Search for the cell housing the specified text and yield its (x, y) center coordinate. 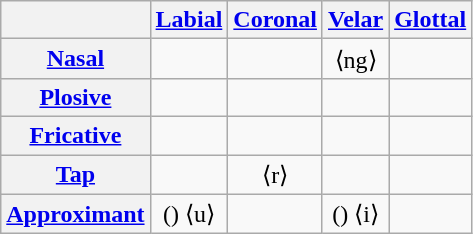
Glottal (430, 20)
() ⟨u⟩ (189, 214)
Nasal (76, 59)
Plosive (76, 97)
Labial (189, 20)
Velar (355, 20)
⟨r⟩ (276, 174)
Fricative (76, 135)
Approximant (76, 214)
Tap (76, 174)
⟨ng⟩ (355, 59)
() ⟨i⟩ (355, 214)
Coronal (276, 20)
